From the cell containing the given text, extract its center point as [X, Y] coordinate. 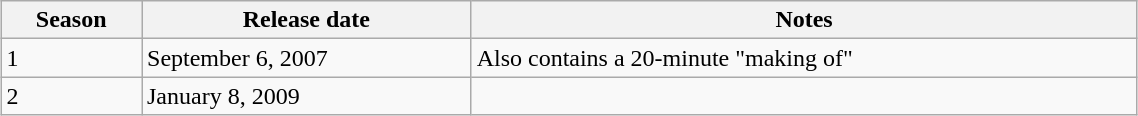
1 [72, 58]
Notes [804, 20]
2 [72, 96]
Also contains a 20-minute "making of" [804, 58]
January 8, 2009 [307, 96]
September 6, 2007 [307, 58]
Season [72, 20]
Release date [307, 20]
